From the cell containing the given text, extract its center point as (x, y) coordinate. 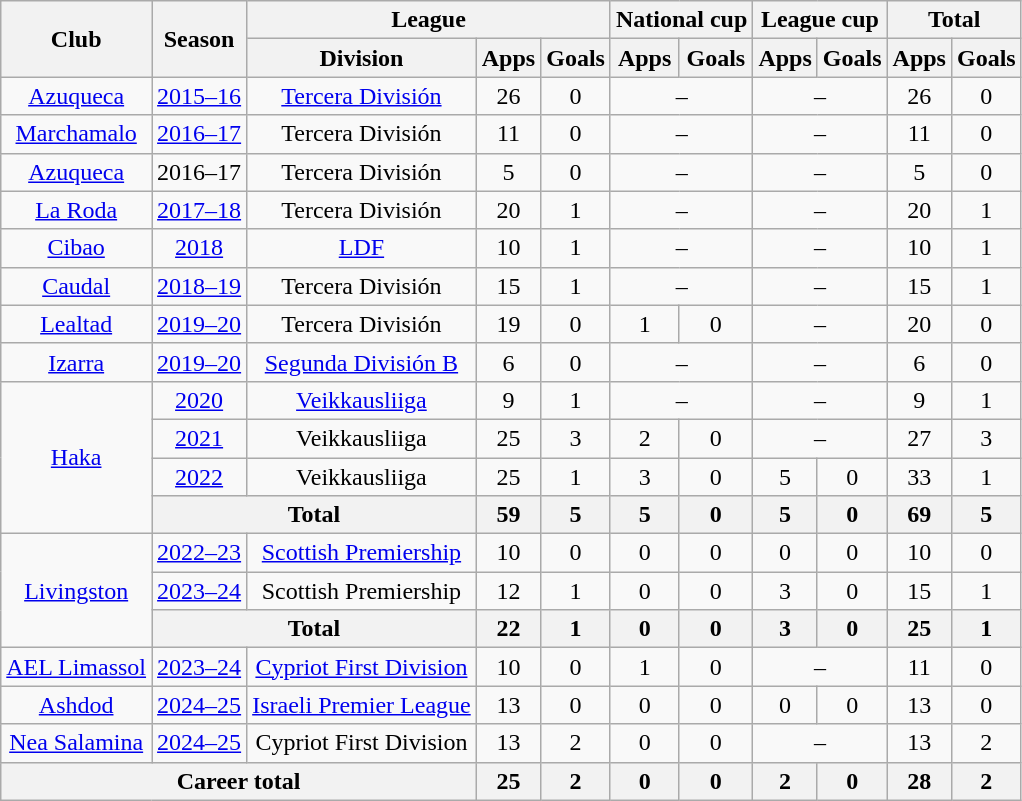
Lealtad (76, 324)
National cup (681, 20)
22 (508, 629)
LDF (362, 248)
Izarra (76, 362)
Career total (239, 781)
Club (76, 39)
2017–18 (200, 210)
69 (919, 515)
Israeli Premier League (362, 705)
Haka (76, 457)
Division (362, 58)
59 (508, 515)
League cup (820, 20)
2022 (200, 477)
League (429, 20)
Marchamalo (76, 134)
33 (919, 477)
2015–16 (200, 96)
Cibao (76, 248)
Nea Salamina (76, 743)
28 (919, 781)
Caudal (76, 286)
La Roda (76, 210)
Ashdod (76, 705)
2022–23 (200, 553)
27 (919, 438)
2018 (200, 248)
Livingston (76, 591)
12 (508, 591)
AEL Limassol (76, 667)
2018–19 (200, 286)
2020 (200, 400)
Season (200, 39)
2021 (200, 438)
19 (508, 324)
Segunda División B (362, 362)
